Determine the [x, y] coordinate at the center of the cell enclosing the given text.  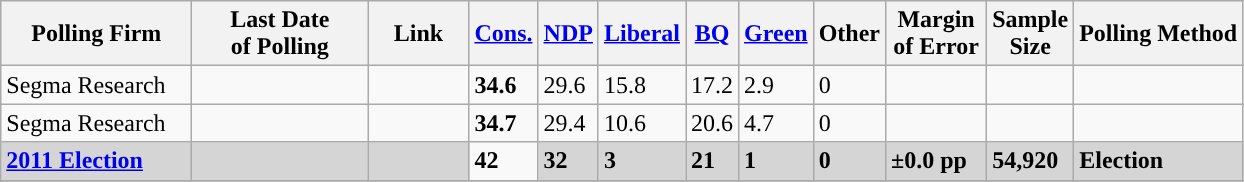
54,920 [1030, 161]
29.6 [568, 85]
17.2 [712, 85]
2011 Election [96, 161]
Polling Firm [96, 34]
29.4 [568, 123]
1 [776, 161]
SampleSize [1030, 34]
NDP [568, 34]
±0.0 pp [936, 161]
32 [568, 161]
15.8 [642, 85]
Liberal [642, 34]
4.7 [776, 123]
34.6 [504, 85]
BQ [712, 34]
42 [504, 161]
Last Dateof Polling [280, 34]
21 [712, 161]
20.6 [712, 123]
2.9 [776, 85]
Marginof Error [936, 34]
Cons. [504, 34]
3 [642, 161]
Other [849, 34]
Election [1158, 161]
34.7 [504, 123]
Link [418, 34]
10.6 [642, 123]
Green [776, 34]
Polling Method [1158, 34]
